Search for the cell housing the specified text and yield its (X, Y) center coordinate. 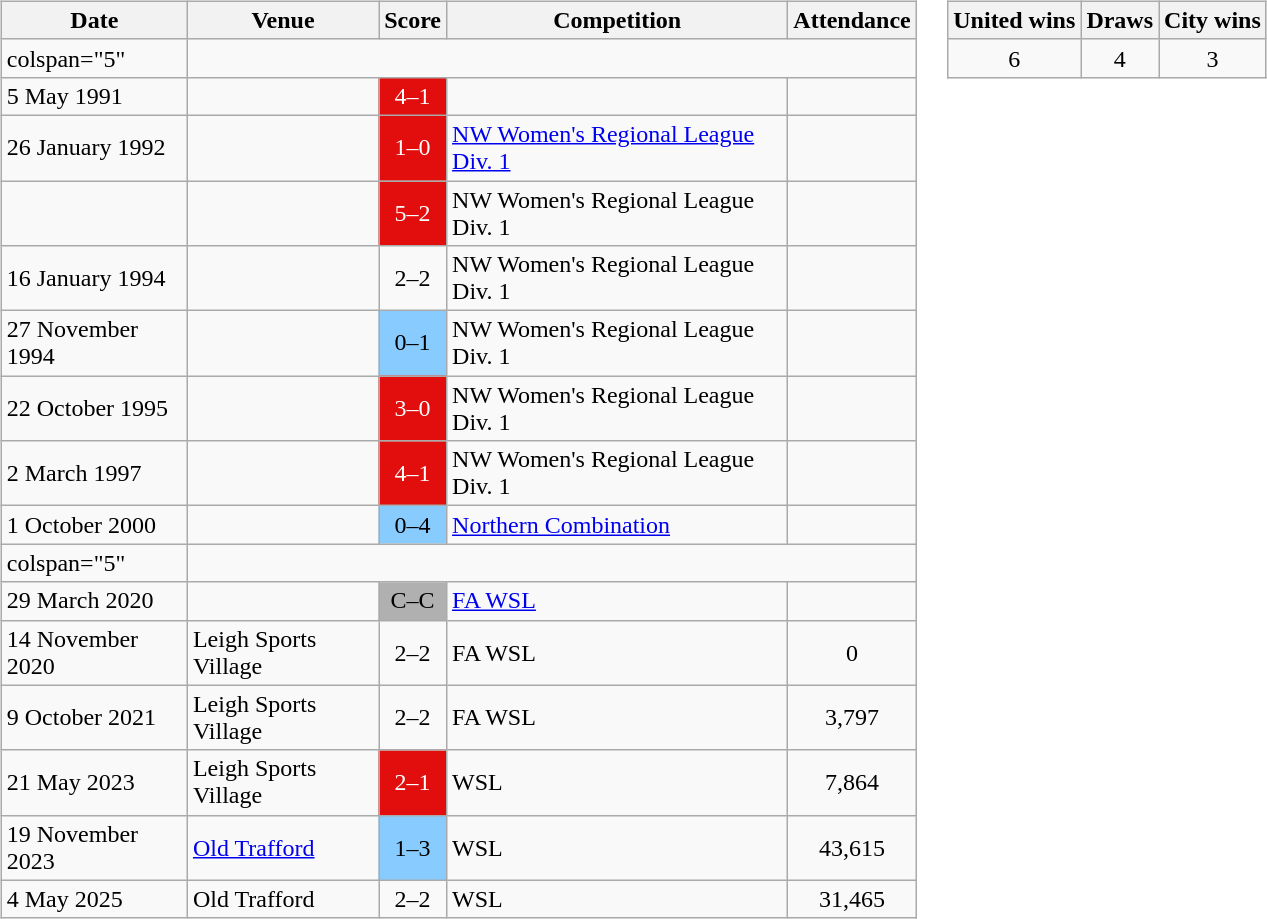
1 October 2000 (94, 525)
Score (413, 20)
21 May 2023 (94, 782)
Northern Combination (618, 525)
16 January 1994 (94, 278)
0 (852, 652)
0–1 (413, 344)
6 (1014, 58)
Date (94, 20)
9 October 2021 (94, 718)
Competition (618, 20)
5–2 (413, 212)
26 January 1992 (94, 148)
1–0 (413, 148)
2–1 (413, 782)
29 March 2020 (94, 601)
4 May 2025 (94, 899)
14 November 2020 (94, 652)
City wins (1213, 20)
7,864 (852, 782)
4 (1120, 58)
3 (1213, 58)
Draws (1120, 20)
19 November 2023 (94, 848)
1–3 (413, 848)
43,615 (852, 848)
3,797 (852, 718)
31,465 (852, 899)
0–4 (413, 525)
27 November 1994 (94, 344)
Venue (282, 20)
3–0 (413, 408)
United wins (1014, 20)
C–C (413, 601)
Attendance (852, 20)
5 May 1991 (94, 96)
22 October 1995 (94, 408)
2 March 1997 (94, 474)
